Find where the given text appears and provide that cell's center as [x, y] coordinate. 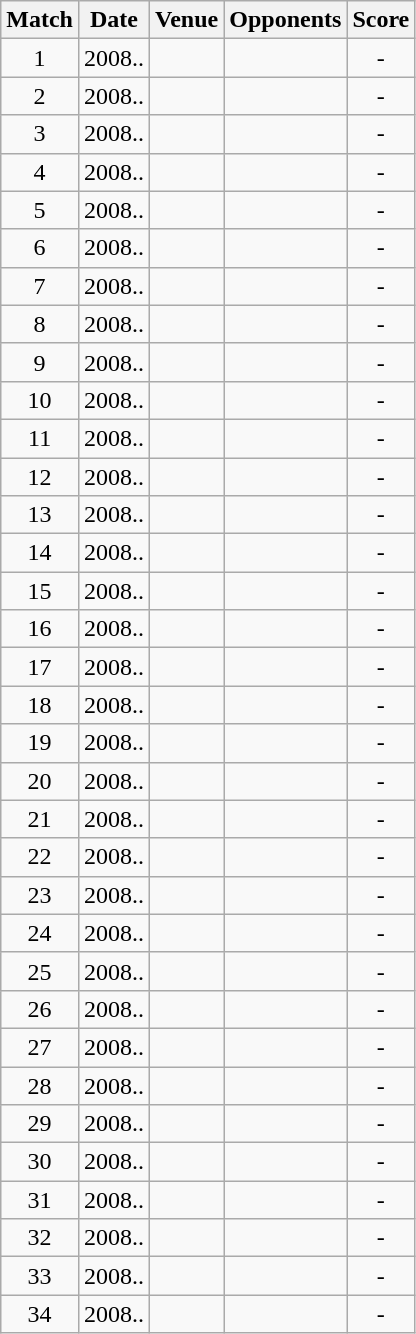
29 [40, 1124]
3 [40, 134]
6 [40, 248]
7 [40, 286]
17 [40, 667]
23 [40, 895]
24 [40, 933]
18 [40, 705]
32 [40, 1238]
1 [40, 58]
9 [40, 362]
33 [40, 1276]
4 [40, 172]
31 [40, 1200]
2 [40, 96]
5 [40, 210]
Score [381, 20]
25 [40, 971]
16 [40, 629]
10 [40, 400]
11 [40, 438]
Venue [187, 20]
Date [114, 20]
12 [40, 477]
27 [40, 1047]
Match [40, 20]
19 [40, 743]
21 [40, 819]
Opponents [286, 20]
14 [40, 553]
22 [40, 857]
30 [40, 1162]
8 [40, 324]
34 [40, 1314]
15 [40, 591]
20 [40, 781]
26 [40, 1009]
13 [40, 515]
28 [40, 1085]
